Search for the cell housing the specified text and yield its (X, Y) center coordinate. 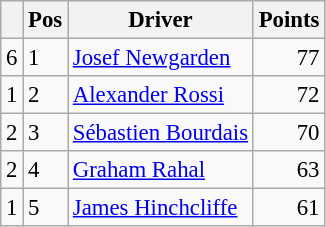
Pos (46, 20)
61 (288, 208)
4 (46, 170)
Driver (161, 20)
Sébastien Bourdais (161, 133)
Josef Newgarden (161, 58)
77 (288, 58)
Alexander Rossi (161, 95)
5 (46, 208)
6 (12, 58)
70 (288, 133)
72 (288, 95)
63 (288, 170)
Graham Rahal (161, 170)
3 (46, 133)
James Hinchcliffe (161, 208)
Points (288, 20)
